Return [x, y] of the center of cell containing provided text 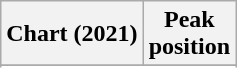
Chart (2021) [72, 34]
Peakposition [189, 34]
